Capture the cell that displays the provided text and extract its (x, y) central coordinate. 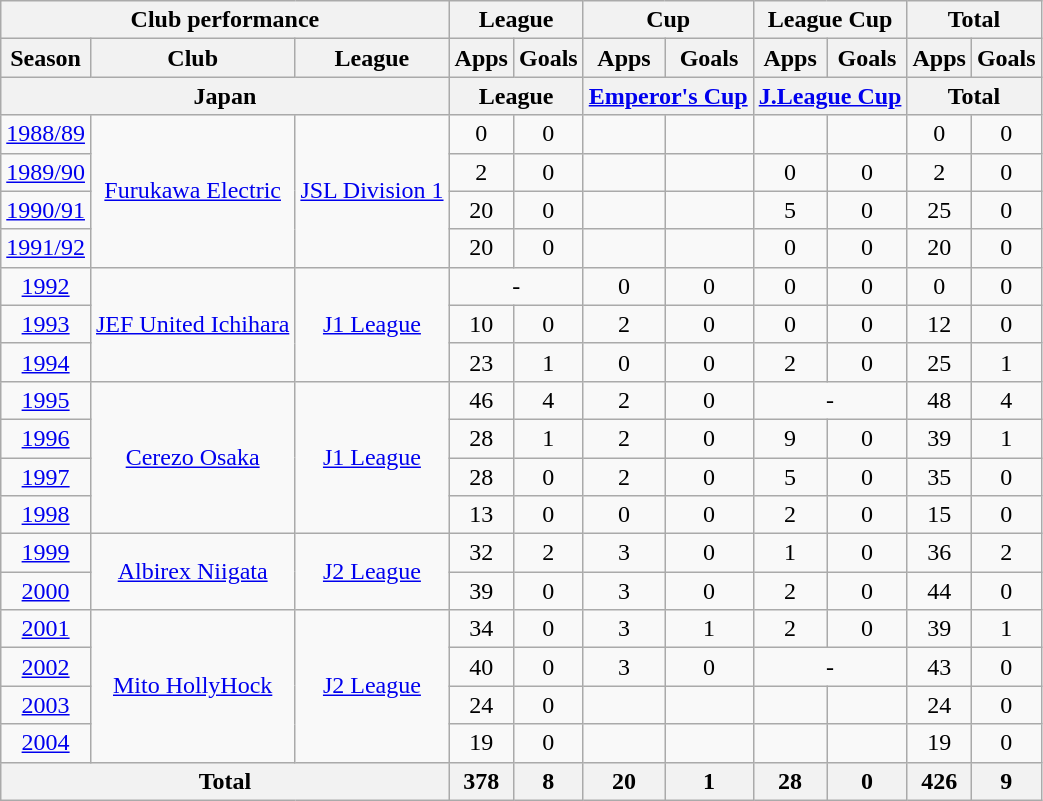
Club (192, 58)
23 (481, 362)
40 (481, 667)
426 (939, 781)
1992 (46, 286)
JEF United Ichihara (192, 324)
35 (939, 477)
Cerezo Osaka (192, 457)
Albirex Niigata (192, 572)
12 (939, 324)
Emperor's Cup (668, 96)
10 (481, 324)
2001 (46, 629)
32 (481, 553)
8 (548, 781)
13 (481, 515)
46 (481, 400)
1999 (46, 553)
1993 (46, 324)
1995 (46, 400)
Japan (225, 96)
34 (481, 629)
J.League Cup (830, 96)
2002 (46, 667)
1989/90 (46, 172)
Season (46, 58)
1991/92 (46, 248)
15 (939, 515)
2000 (46, 591)
1998 (46, 515)
36 (939, 553)
48 (939, 400)
1994 (46, 362)
378 (481, 781)
Cup (668, 20)
Club performance (225, 20)
44 (939, 591)
2004 (46, 743)
1990/91 (46, 210)
JSL Division 1 (372, 191)
1988/89 (46, 134)
Furukawa Electric (192, 191)
2003 (46, 705)
1996 (46, 438)
43 (939, 667)
League Cup (830, 20)
1997 (46, 477)
Mito HollyHock (192, 686)
